Determine the (X, Y) coordinate at the center of the cell enclosing the given text.  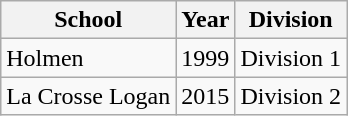
2015 (206, 96)
Division 1 (291, 58)
La Crosse Logan (88, 96)
School (88, 20)
Division 2 (291, 96)
1999 (206, 58)
Year (206, 20)
Division (291, 20)
Holmen (88, 58)
